Identify which cell holds the provided text, then report its (X, Y) central coordinate. 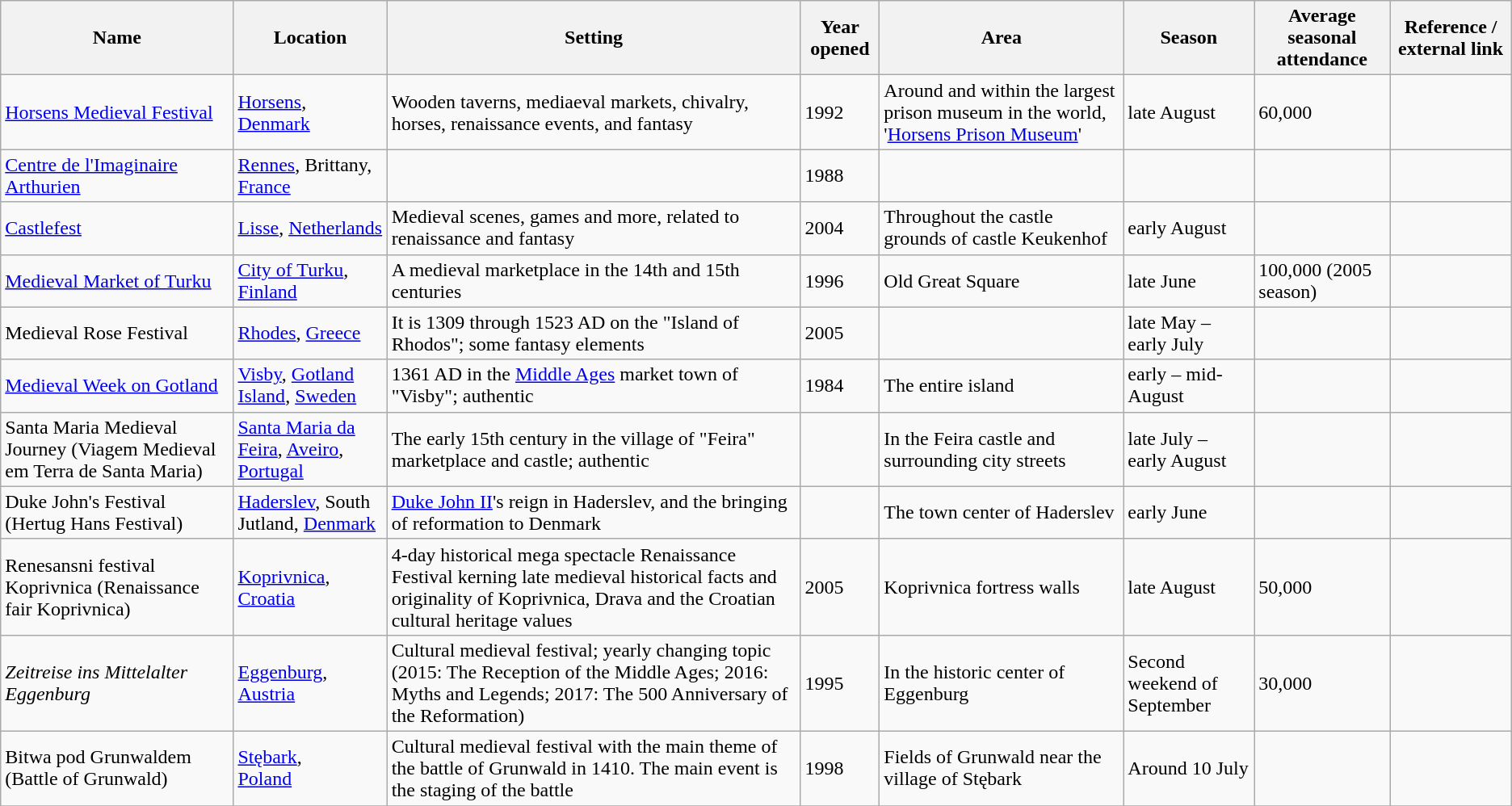
early – mid-August (1189, 386)
Location (310, 38)
60,000 (1322, 112)
Throughout the castle grounds of castle Keukenhof (1002, 228)
Season (1189, 38)
Haderslev, South Jutland, Denmark (310, 512)
Medieval Market of Turku (117, 281)
Rhodes, Greece (310, 333)
Koprivnica fortress walls (1002, 586)
1984 (840, 386)
2004 (840, 228)
The town center of Haderslev (1002, 512)
Eggenburg, Austria (310, 683)
Renesansni festival Koprivnica (Renaissance fair Koprivnica) (117, 586)
Horsens, Denmark (310, 112)
Average seasonal attendance (1322, 38)
Area (1002, 38)
early August (1189, 228)
Stębark,Poland (310, 768)
Bitwa pod Grunwaldem (Battle of Grunwald) (117, 768)
Lisse, Netherlands (310, 228)
1998 (840, 768)
It is 1309 through 1523 AD on the "Island of Rhodos"; some fantasy elements (594, 333)
Around 10 July (1189, 768)
Santa Maria da Feira, Aveiro, Portugal (310, 449)
50,000 (1322, 586)
Santa Maria Medieval Journey (Viagem Medieval em Terra de Santa Maria) (117, 449)
late June (1189, 281)
Duke John II's reign in Haderslev, and the bringing of reformation to Denmark (594, 512)
100,000 (2005 season) (1322, 281)
Zeitreise ins MittelalterEggenburg (117, 683)
1992 (840, 112)
Centre de l'Imaginaire Arthurien (117, 176)
1996 (840, 281)
Koprivnica, Croatia (310, 586)
late July – early August (1189, 449)
A medieval marketplace in the 14th and 15th centuries (594, 281)
Year opened (840, 38)
Second weekend of September (1189, 683)
Old Great Square (1002, 281)
Rennes, Brittany, France (310, 176)
late May – early July (1189, 333)
The entire island (1002, 386)
early June (1189, 512)
City of Turku, Finland (310, 281)
Visby, Gotland Island, Sweden (310, 386)
In the historic center of Eggenburg (1002, 683)
Medieval Rose Festival (117, 333)
Castlefest (117, 228)
The early 15th century in the village of "Feira" marketplace and castle; authentic (594, 449)
Setting (594, 38)
Cultural medieval festival with the main theme of the battle of Grunwald in 1410. The main event is the staging of the battle (594, 768)
Wooden taverns, mediaeval markets, chivalry, horses, renaissance events, and fantasy (594, 112)
In the Feira castle and surrounding city streets (1002, 449)
Fields of Grunwald near the village of Stębark (1002, 768)
Name (117, 38)
Reference / external link (1451, 38)
Medieval scenes, games and more, related to renaissance and fantasy (594, 228)
1988 (840, 176)
Duke John's Festival (Hertug Hans Festival) (117, 512)
1995 (840, 683)
Horsens Medieval Festival (117, 112)
Around and within the largest prison museum in the world, 'Horsens Prison Museum' (1002, 112)
1361 AD in the Middle Ages market town of "Visby"; authentic (594, 386)
Medieval Week on Gotland (117, 386)
30,000 (1322, 683)
